From the cell containing the given text, extract its center point as (X, Y) coordinate. 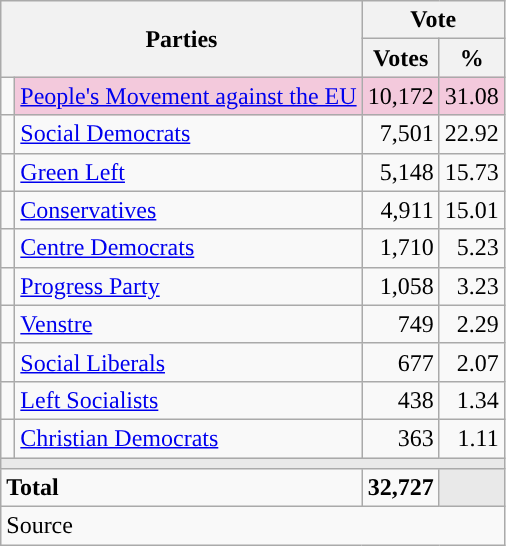
3.23 (472, 286)
10,172 (400, 96)
Votes (400, 58)
Source (253, 526)
Venstre (188, 324)
5,148 (400, 172)
Centre Democrats (188, 248)
749 (400, 324)
Christian Democrats (188, 438)
Progress Party (188, 286)
1.34 (472, 400)
15.01 (472, 210)
Social Democrats (188, 134)
% (472, 58)
2.07 (472, 362)
1,058 (400, 286)
People's Movement against the EU (188, 96)
32,727 (400, 488)
Left Socialists (188, 400)
1.11 (472, 438)
363 (400, 438)
Green Left (188, 172)
1,710 (400, 248)
31.08 (472, 96)
7,501 (400, 134)
Social Liberals (188, 362)
Parties (182, 39)
15.73 (472, 172)
Conservatives (188, 210)
Vote (433, 20)
2.29 (472, 324)
4,911 (400, 210)
438 (400, 400)
22.92 (472, 134)
5.23 (472, 248)
Total (182, 488)
677 (400, 362)
